Return (x, y) of the center of cell containing provided text 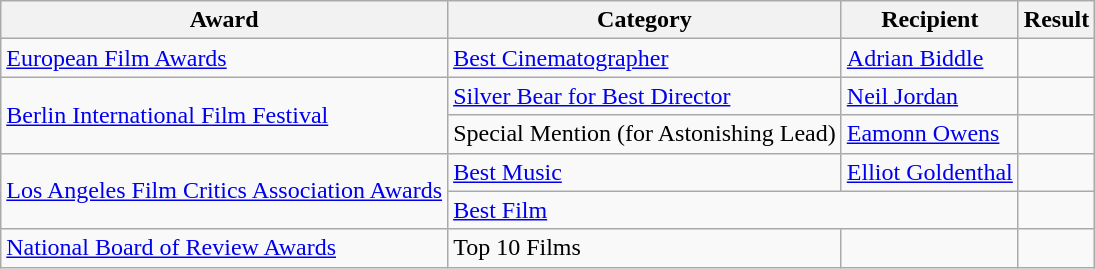
Best Music (645, 172)
Award (224, 20)
Special Mention (for Astonishing Lead) (645, 134)
Eamonn Owens (930, 134)
Silver Bear for Best Director (645, 96)
Top 10 Films (645, 248)
Result (1056, 20)
Recipient (930, 20)
Best Cinematographer (645, 58)
National Board of Review Awards (224, 248)
Berlin International Film Festival (224, 115)
Best Film (734, 210)
Los Angeles Film Critics Association Awards (224, 191)
Neil Jordan (930, 96)
Category (645, 20)
Adrian Biddle (930, 58)
European Film Awards (224, 58)
Elliot Goldenthal (930, 172)
